Capture the cell that displays the provided text and extract its (X, Y) central coordinate. 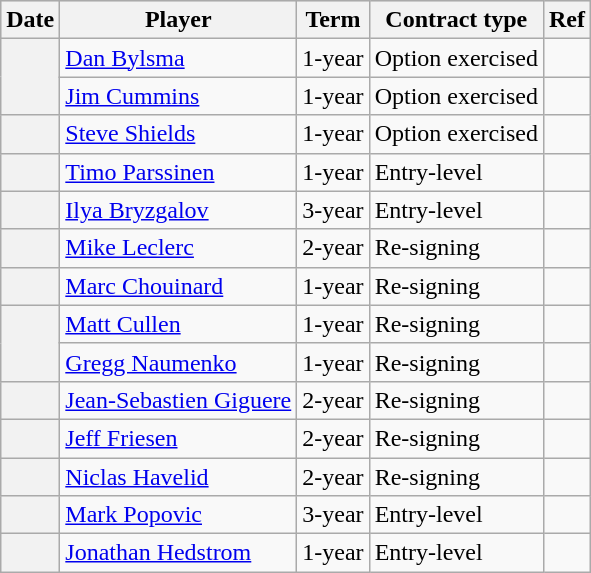
Jonathan Hedstrom (178, 553)
Marc Chouinard (178, 286)
Gregg Naumenko (178, 362)
Mike Leclerc (178, 248)
Ilya Bryzgalov (178, 210)
Steve Shields (178, 134)
Player (178, 20)
Jean-Sebastien Giguere (178, 400)
Ref (566, 20)
Niclas Havelid (178, 477)
Jeff Friesen (178, 438)
Timo Parssinen (178, 172)
Contract type (456, 20)
Dan Bylsma (178, 58)
Matt Cullen (178, 324)
Mark Popovic (178, 515)
Jim Cummins (178, 96)
Date (30, 20)
Term (333, 20)
